Provide the (x, y) coordinate of the cell's center where the given text is located.  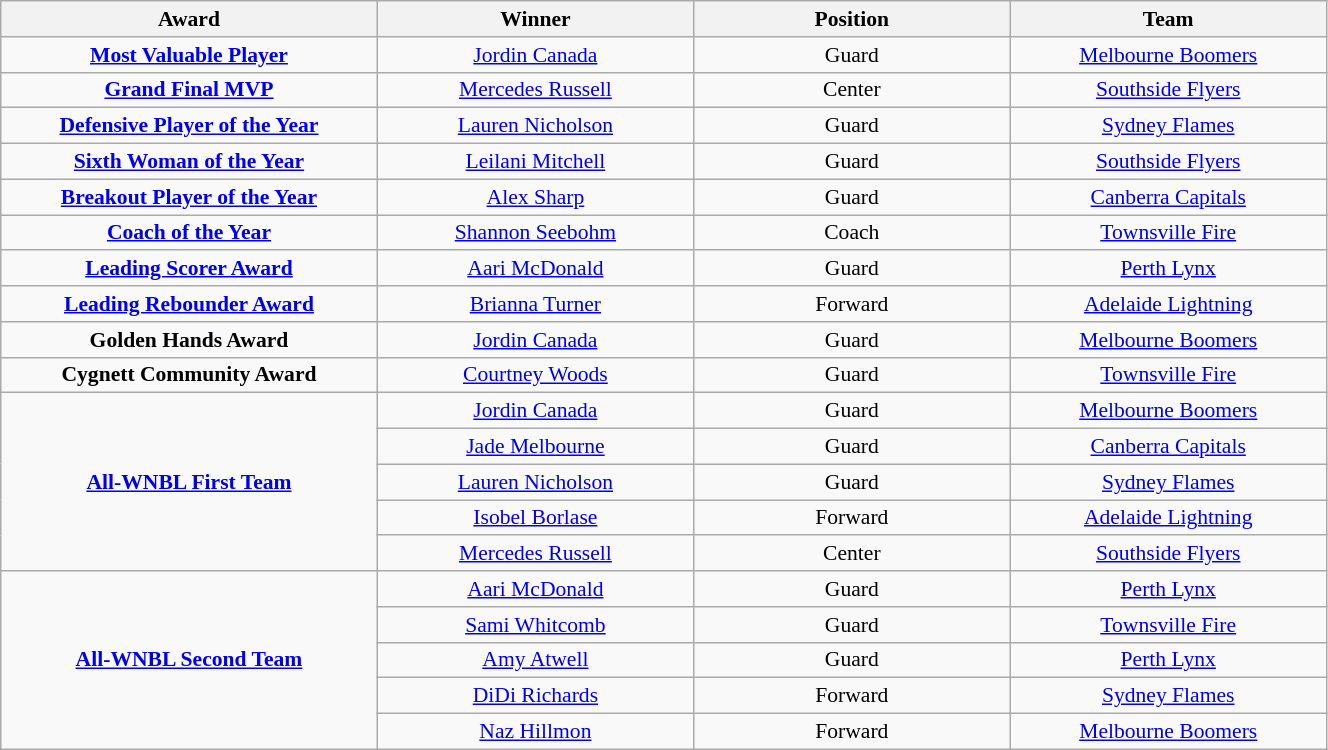
DiDi Richards (535, 696)
Isobel Borlase (535, 518)
Amy Atwell (535, 660)
Breakout Player of the Year (189, 197)
Most Valuable Player (189, 55)
Position (852, 19)
Courtney Woods (535, 375)
Jade Melbourne (535, 447)
Cygnett Community Award (189, 375)
Leading Scorer Award (189, 269)
All-WNBL First Team (189, 482)
Winner (535, 19)
Golden Hands Award (189, 340)
All-WNBL Second Team (189, 660)
Alex Sharp (535, 197)
Sixth Woman of the Year (189, 162)
Leilani Mitchell (535, 162)
Shannon Seebohm (535, 233)
Team (1168, 19)
Coach of the Year (189, 233)
Grand Final MVP (189, 90)
Brianna Turner (535, 304)
Coach (852, 233)
Defensive Player of the Year (189, 126)
Leading Rebounder Award (189, 304)
Award (189, 19)
Naz Hillmon (535, 732)
Sami Whitcomb (535, 625)
